Detect which cell encompasses the target text, then output its [x, y] center coordinate. 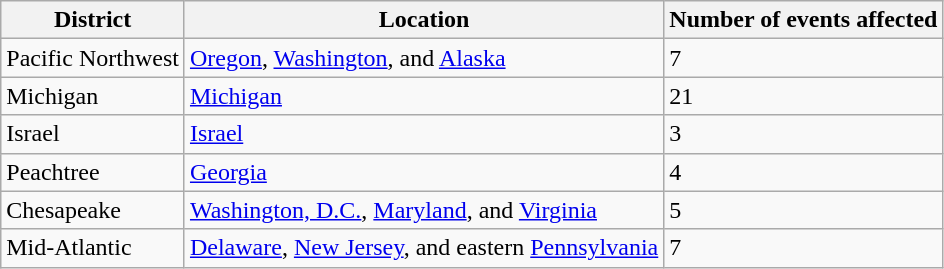
5 [804, 210]
4 [804, 172]
Number of events affected [804, 20]
Chesapeake [93, 210]
Oregon, Washington, and Alaska [424, 58]
Delaware, New Jersey, and eastern Pennsylvania [424, 248]
Mid-Atlantic [93, 248]
21 [804, 96]
Peachtree [93, 172]
3 [804, 134]
Washington, D.C., Maryland, and Virginia [424, 210]
District [93, 20]
Georgia [424, 172]
Location [424, 20]
Pacific Northwest [93, 58]
